Return (X, Y) of the center of cell containing provided text 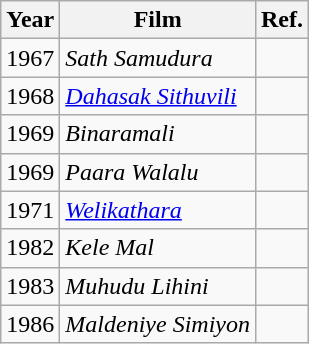
1982 (30, 248)
1983 (30, 286)
Kele Mal (158, 248)
1967 (30, 58)
Sath Samudura (158, 58)
Welikathara (158, 210)
Binaramali (158, 134)
1971 (30, 210)
1968 (30, 96)
Muhudu Lihini (158, 286)
Paara Walalu (158, 172)
Year (30, 20)
Maldeniye Simiyon (158, 324)
Film (158, 20)
1986 (30, 324)
Dahasak Sithuvili (158, 96)
Ref. (282, 20)
